Locate the cell with the specified text and output its [x, y] center coordinate. 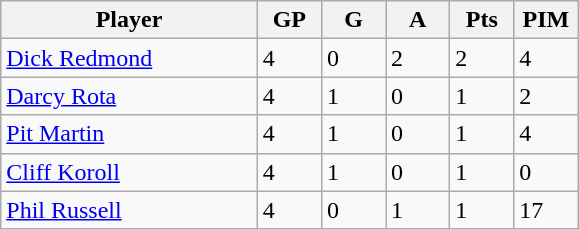
17 [546, 210]
A [418, 20]
PIM [546, 20]
Phil Russell [130, 210]
Pit Martin [130, 134]
Pts [482, 20]
Player [130, 20]
Dick Redmond [130, 58]
Darcy Rota [130, 96]
GP [289, 20]
Cliff Koroll [130, 172]
G [353, 20]
